For the text-containing cell, return its midpoint in (X, Y) coordinate format. 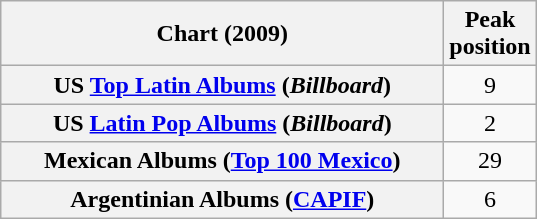
Peakposition (490, 34)
US Latin Pop Albums (Billboard) (222, 123)
Chart (2009) (222, 34)
2 (490, 123)
Argentinian Albums (CAPIF) (222, 199)
Mexican Albums (Top 100 Mexico) (222, 161)
6 (490, 199)
29 (490, 161)
US Top Latin Albums (Billboard) (222, 85)
9 (490, 85)
